Search for the cell housing the specified text and yield its [X, Y] center coordinate. 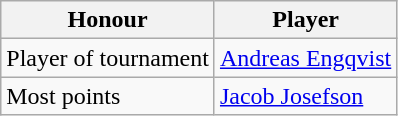
Most points [108, 96]
Andreas Engqvist [305, 58]
Honour [108, 20]
Player of tournament [108, 58]
Jacob Josefson [305, 96]
Player [305, 20]
